Output the (x, y) coordinate of the center of the cell containing the given text.  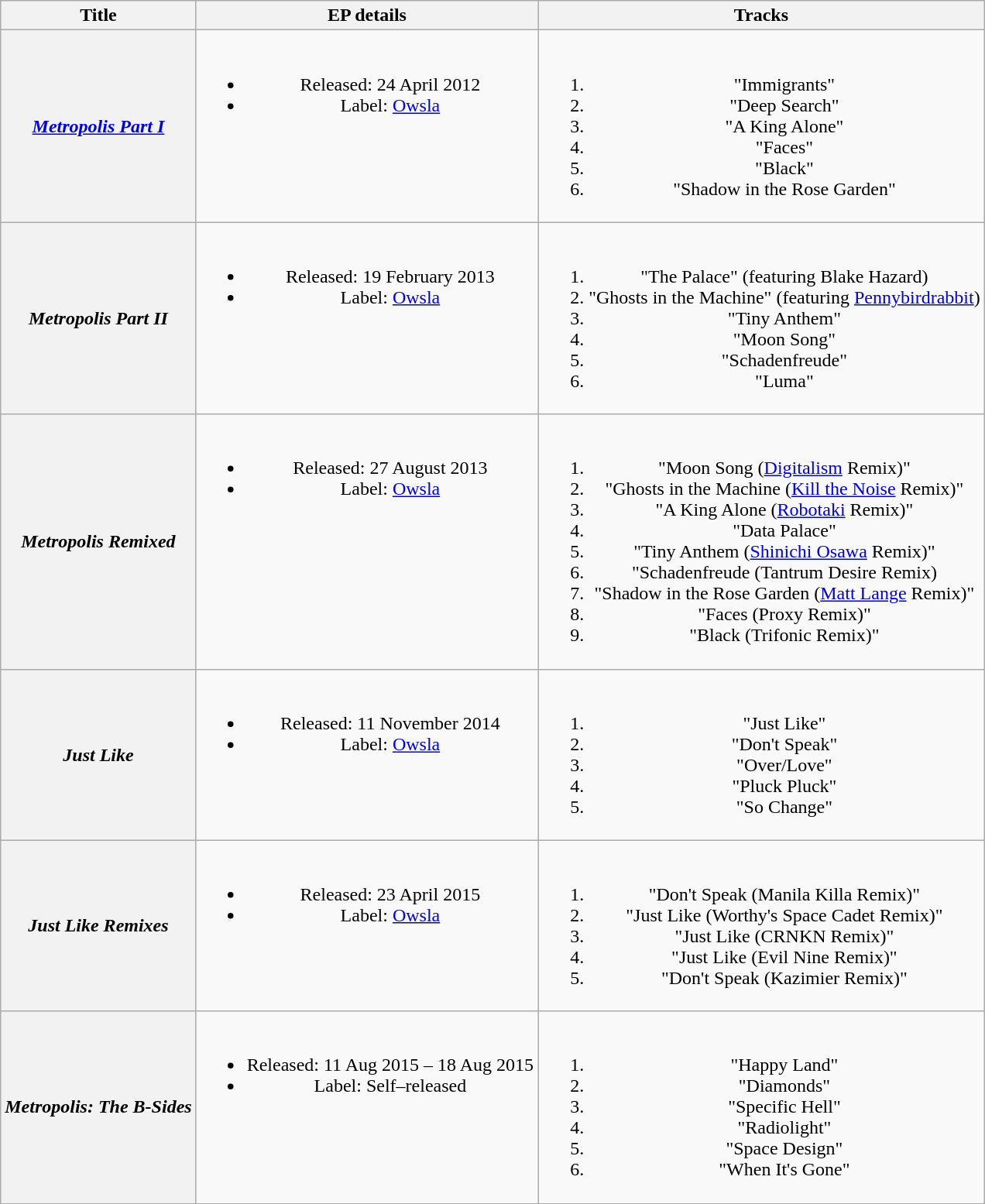
Released: 11 November 2014Label: Owsla (367, 754)
Just Like (98, 754)
Released: 23 April 2015Label: Owsla (367, 926)
Released: 19 February 2013Label: Owsla (367, 318)
Metropolis Remixed (98, 542)
"Happy Land""Diamonds""Specific Hell""Radiolight""Space Design""When It's Gone" (762, 1107)
Tracks (762, 15)
Metropolis: The B-Sides (98, 1107)
EP details (367, 15)
Released: 24 April 2012Label: Owsla (367, 126)
"Immigrants""Deep Search""A King Alone""Faces""Black""Shadow in the Rose Garden" (762, 126)
Title (98, 15)
Just Like Remixes (98, 926)
"Just Like""Don't Speak""Over/Love""Pluck Pluck""So Change" (762, 754)
"The Palace" (featuring Blake Hazard)"Ghosts in the Machine" (featuring Pennybirdrabbit)"Tiny Anthem""Moon Song""Schadenfreude""Luma" (762, 318)
Released: 11 Aug 2015 – 18 Aug 2015Label: Self–released (367, 1107)
Metropolis Part II (98, 318)
Released: 27 August 2013Label: Owsla (367, 542)
Metropolis Part I (98, 126)
